Scan for the cell matching the given text and deliver its [x, y] coordinate at center. 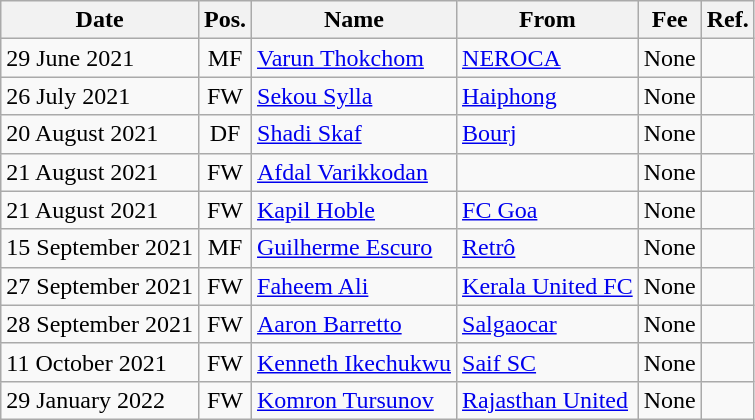
Afdal Varikkodan [354, 172]
Retrô [548, 248]
27 September 2021 [100, 286]
Guilherme Escuro [354, 248]
Haiphong [548, 96]
Bourj [548, 134]
Kerala United FC [548, 286]
Varun Thokchom [354, 58]
Shadi Skaf [354, 134]
11 October 2021 [100, 362]
FC Goa [548, 210]
Rajasthan United [548, 400]
Kenneth Ikechukwu [354, 362]
Fee [670, 20]
Komron Tursunov [354, 400]
15 September 2021 [100, 248]
DF [224, 134]
Date [100, 20]
29 January 2022 [100, 400]
Sekou Sylla [354, 96]
28 September 2021 [100, 324]
26 July 2021 [100, 96]
20 August 2021 [100, 134]
Faheem Ali [354, 286]
Salgaocar [548, 324]
Kapil Hoble [354, 210]
Aaron Barretto [354, 324]
Ref. [728, 20]
29 June 2021 [100, 58]
From [548, 20]
Name [354, 20]
Pos. [224, 20]
NEROCA [548, 58]
Saif SC [548, 362]
